Search for the cell housing the specified text and yield its [x, y] center coordinate. 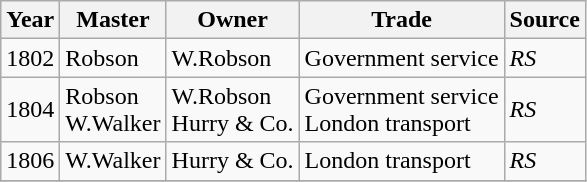
Master [113, 20]
Hurry & Co. [232, 161]
Government serviceLondon transport [402, 110]
Owner [232, 20]
London transport [402, 161]
Source [544, 20]
W.Robson [232, 58]
W.RobsonHurry & Co. [232, 110]
1804 [30, 110]
Government service [402, 58]
RobsonW.Walker [113, 110]
1806 [30, 161]
W.Walker [113, 161]
1802 [30, 58]
Robson [113, 58]
Year [30, 20]
Trade [402, 20]
